Provide the [x, y] coordinate of the cell's center where the given text is located.  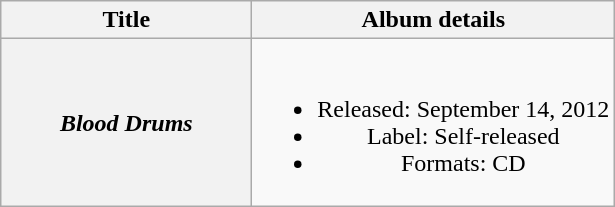
Blood Drums [126, 122]
Title [126, 20]
Released: September 14, 2012Label: Self-releasedFormats: CD [434, 122]
Album details [434, 20]
